Output the [x, y] coordinate of the center of the cell containing the given text.  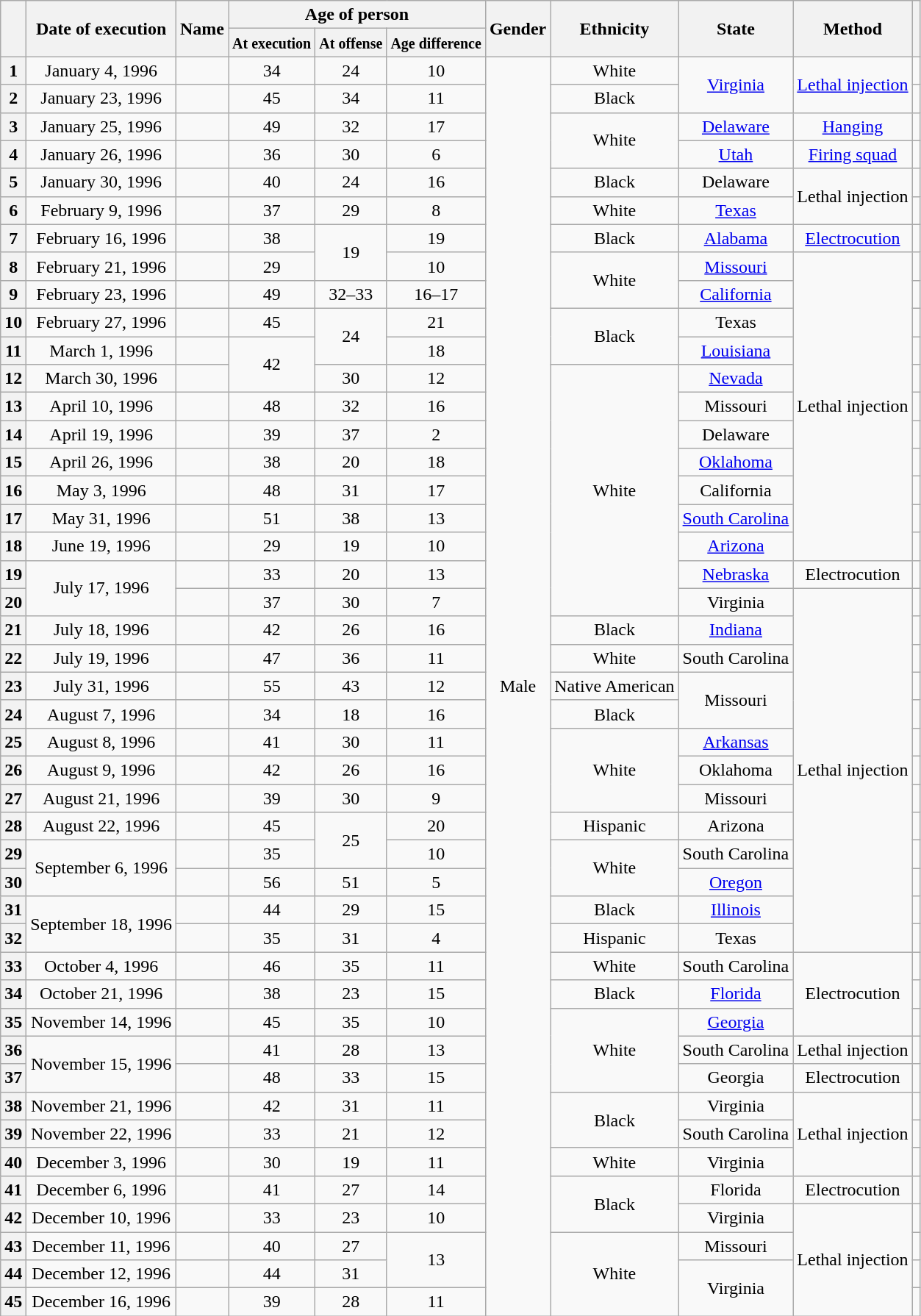
November 15, 1996 [101, 1064]
February 9, 1996 [101, 210]
Ethnicity [614, 29]
January 26, 1996 [101, 154]
At offense [351, 43]
August 21, 1996 [101, 798]
Native American [614, 686]
December 10, 1996 [101, 1217]
Indiana [736, 630]
Date of execution [101, 29]
August 22, 1996 [101, 826]
Nebraska [736, 574]
47 [272, 658]
16–17 [436, 294]
February 21, 1996 [101, 266]
August 9, 1996 [101, 770]
July 17, 1996 [101, 588]
Male [517, 687]
Hanging [853, 126]
October 4, 1996 [101, 966]
Utah [736, 154]
22 [13, 658]
February 23, 1996 [101, 294]
August 7, 1996 [101, 714]
Firing squad [853, 154]
August 8, 1996 [101, 742]
May 31, 1996 [101, 518]
Gender [517, 29]
Age difference [436, 43]
February 27, 1996 [101, 322]
May 3, 1996 [101, 490]
January 4, 1996 [101, 71]
April 19, 1996 [101, 435]
Method [853, 29]
Name [203, 29]
July 31, 1996 [101, 686]
November 21, 1996 [101, 1106]
December 3, 1996 [101, 1162]
Louisiana [736, 351]
At execution [272, 43]
32–33 [351, 294]
January 25, 1996 [101, 126]
January 30, 1996 [101, 182]
December 16, 1996 [101, 1302]
46 [272, 966]
Nevada [736, 379]
December 6, 1996 [101, 1190]
3 [13, 126]
March 30, 1996 [101, 379]
September 6, 1996 [101, 868]
Alabama [736, 238]
October 21, 1996 [101, 994]
Illinois [736, 910]
April 26, 1996 [101, 462]
56 [272, 882]
State [736, 29]
November 14, 1996 [101, 1022]
January 23, 1996 [101, 99]
Age of person [357, 15]
December 12, 1996 [101, 1274]
September 18, 1996 [101, 924]
Arkansas [736, 742]
June 19, 1996 [101, 546]
December 11, 1996 [101, 1246]
March 1, 1996 [101, 351]
February 16, 1996 [101, 238]
1 [13, 71]
July 18, 1996 [101, 630]
July 19, 1996 [101, 658]
November 22, 1996 [101, 1134]
55 [272, 686]
April 10, 1996 [101, 407]
Oregon [736, 882]
